Identify which cell holds the provided text, then report its [x, y] central coordinate. 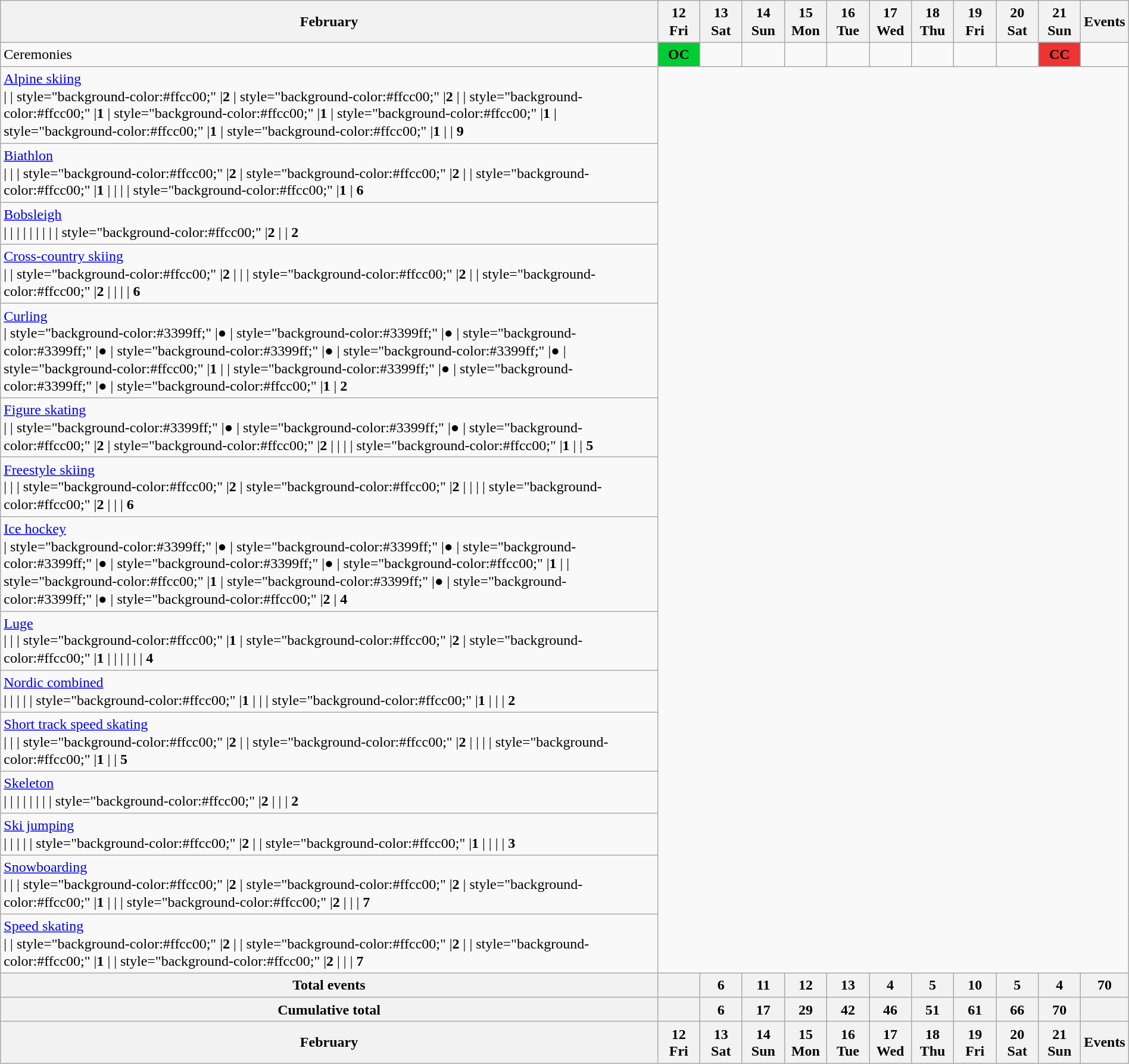
Ski jumping| | | | | style="background-color:#ffcc00;" |2 | | style="background-color:#ffcc00;" |1 | | | | 3 [329, 834]
13 [848, 986]
Total events [329, 986]
42 [848, 1010]
Nordic combined| | | | | style="background-color:#ffcc00;" |1 | | | style="background-color:#ffcc00;" |1 | | | 2 [329, 691]
29 [805, 1010]
66 [1017, 1010]
Bobsleigh| | | | | | | | | style="background-color:#ffcc00;" |2 | | 2 [329, 223]
CC [1060, 55]
17 [763, 1010]
12 [805, 986]
10 [975, 986]
Cumulative total [329, 1010]
OC [679, 55]
51 [932, 1010]
46 [891, 1010]
Luge| | | style="background-color:#ffcc00;" |1 | style="background-color:#ffcc00;" |2 | style="background-color:#ffcc00;" |1 | | | | | | 4 [329, 641]
11 [763, 986]
Ceremonies [329, 55]
Skeleton| | | | | | | | style="background-color:#ffcc00;" |2 | | | 2 [329, 792]
61 [975, 1010]
